Search for the cell housing the specified text and yield its [X, Y] center coordinate. 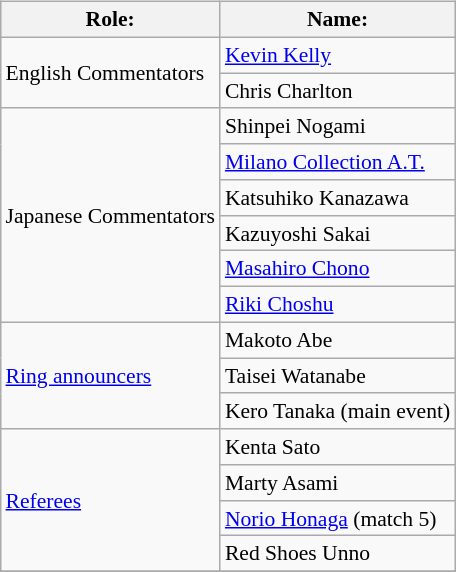
Kenta Sato [338, 447]
Riki Choshu [338, 305]
Katsuhiko Kanazawa [338, 198]
Norio Honaga (match 5) [338, 518]
Japanese Commentators [110, 215]
Kevin Kelly [338, 55]
Marty Asami [338, 483]
Kero Tanaka (main event) [338, 411]
Red Shoes Unno [338, 554]
Chris Charlton [338, 91]
Name: [338, 20]
Taisei Watanabe [338, 376]
Milano Collection A.T. [338, 162]
Referees [110, 500]
Shinpei Nogami [338, 126]
Role: [110, 20]
English Commentators [110, 72]
Kazuyoshi Sakai [338, 233]
Masahiro Chono [338, 269]
Ring announcers [110, 376]
Makoto Abe [338, 340]
